Locate the cell with the specified text and output its (x, y) center coordinate. 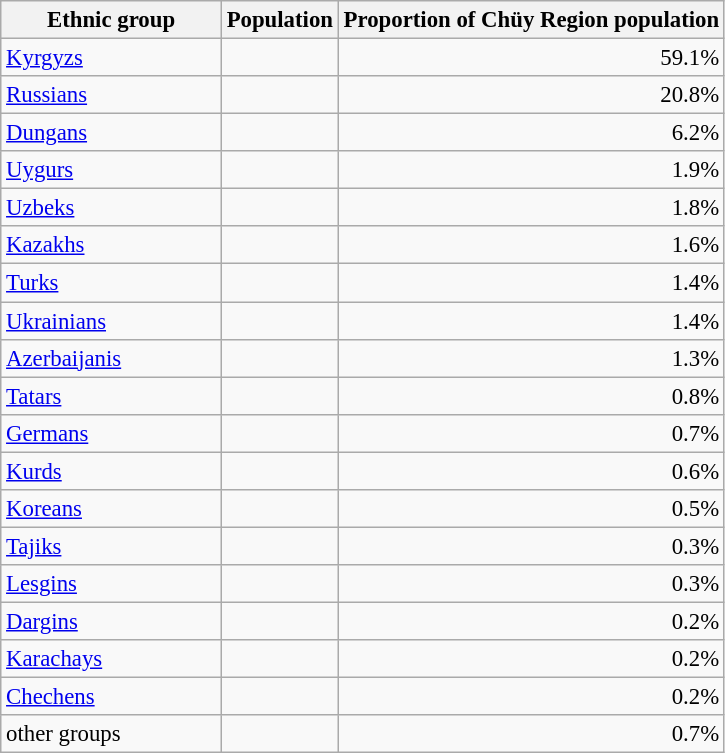
0.8% (531, 396)
Proportion of Chüy Region population (531, 20)
Kazakhs (112, 245)
Uzbeks (112, 208)
Population (280, 20)
Turks (112, 283)
6.2% (531, 133)
Azerbaijanis (112, 358)
Dargins (112, 621)
Chechens (112, 697)
1.9% (531, 170)
Koreans (112, 509)
1.8% (531, 208)
Uygurs (112, 170)
59.1% (531, 58)
other groups (112, 734)
Kurds (112, 471)
Germans (112, 433)
0.6% (531, 471)
Tatars (112, 396)
Ukrainians (112, 321)
1.6% (531, 245)
Ethnic group (112, 20)
Kyrgyzs (112, 58)
Tajiks (112, 546)
Karachays (112, 659)
1.3% (531, 358)
Dungans (112, 133)
Lesgins (112, 584)
0.5% (531, 509)
Russians (112, 95)
20.8% (531, 95)
